Search for the cell housing the specified text and yield its [X, Y] center coordinate. 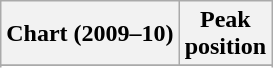
Chart (2009–10) [90, 34]
Peakposition [225, 34]
